Return [x, y] of the center of cell containing provided text 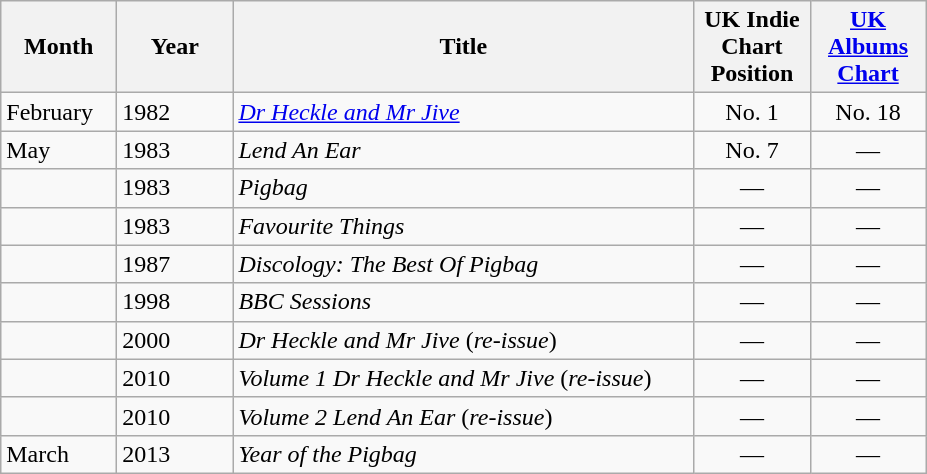
No. 1 [752, 112]
March [59, 454]
2013 [175, 454]
BBC Sessions [464, 302]
Volume 2 Lend An Ear (re-issue) [464, 416]
Dr Heckle and Mr Jive [464, 112]
Year [175, 47]
Pigbag [464, 188]
Year of the Pigbag [464, 454]
No. 18 [868, 112]
Title [464, 47]
1982 [175, 112]
Discology: The Best Of Pigbag [464, 264]
2000 [175, 340]
May [59, 150]
Lend An Ear [464, 150]
Dr Heckle and Mr Jive (re-issue) [464, 340]
UK Albums Chart [868, 47]
Month [59, 47]
UK Indie Chart Position [752, 47]
February [59, 112]
No. 7 [752, 150]
Favourite Things [464, 226]
1998 [175, 302]
1987 [175, 264]
Volume 1 Dr Heckle and Mr Jive (re-issue) [464, 378]
